Return the (x, y) coordinate for the center point of the cell that contains the specified text.  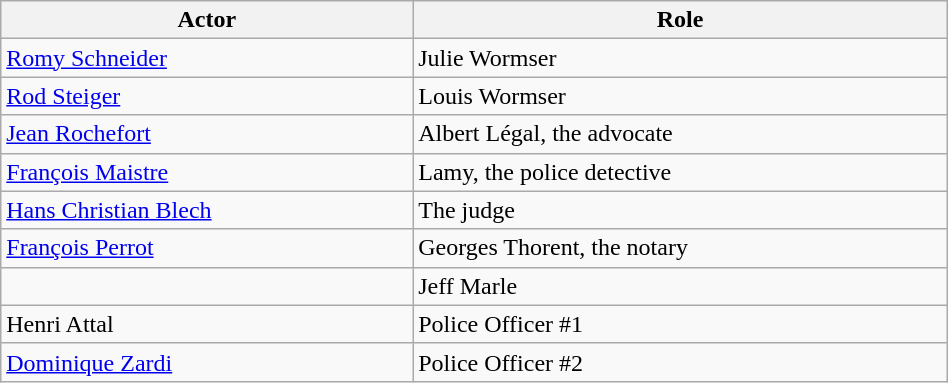
Albert Légal, the advocate (680, 134)
Jeff Marle (680, 286)
Hans Christian Blech (207, 210)
Jean Rochefort (207, 134)
The judge (680, 210)
François Maistre (207, 172)
Romy Schneider (207, 58)
Police Officer #1 (680, 324)
François Perrot (207, 248)
Rod Steiger (207, 96)
Role (680, 20)
Julie Wormser (680, 58)
Dominique Zardi (207, 362)
Actor (207, 20)
Henri Attal (207, 324)
Lamy, the police detective (680, 172)
Georges Thorent, the notary (680, 248)
Louis Wormser (680, 96)
Police Officer #2 (680, 362)
